From the cell containing the given text, extract its center point as (x, y) coordinate. 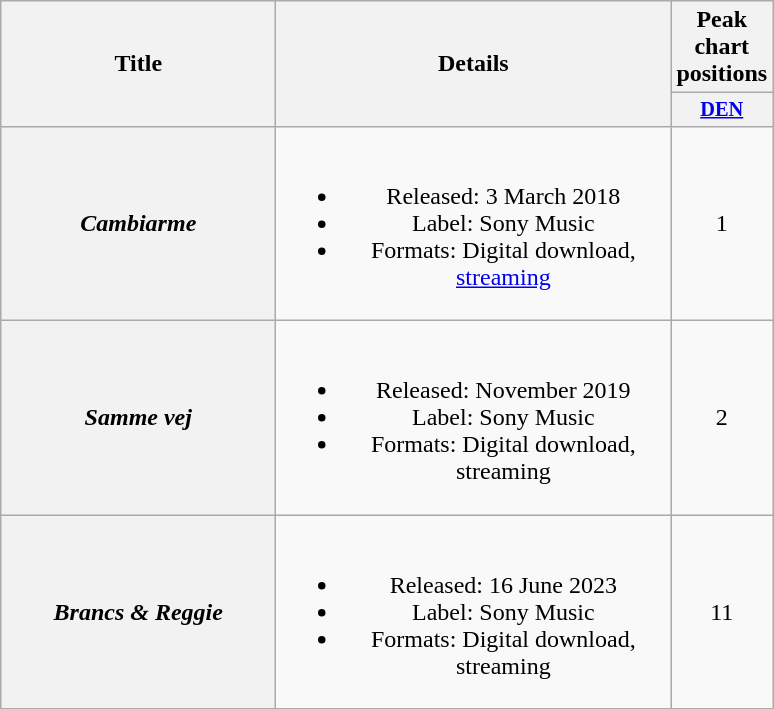
Details (474, 64)
DEN (722, 110)
Released: 3 March 2018Label: Sony MusicFormats: Digital download, streaming (474, 223)
Brancs & Reggie (138, 612)
Peak chart positions (722, 47)
Released: November 2019Label: Sony MusicFormats: Digital download, streaming (474, 418)
11 (722, 612)
2 (722, 418)
Cambiarme (138, 223)
Samme vej (138, 418)
Released: 16 June 2023Label: Sony MusicFormats: Digital download, streaming (474, 612)
1 (722, 223)
Title (138, 64)
